Locate the cell with the specified text and output its [x, y] center coordinate. 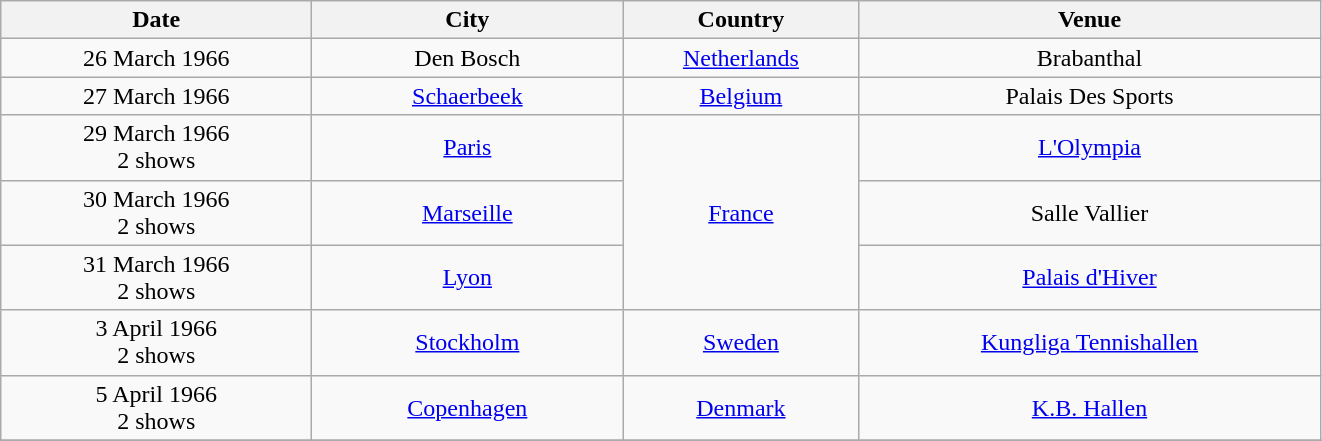
City [468, 20]
Den Bosch [468, 58]
27 March 1966 [156, 96]
L'Olympia [1090, 148]
Denmark [741, 408]
Date [156, 20]
Stockholm [468, 342]
Paris [468, 148]
Country [741, 20]
Salle Vallier [1090, 212]
Kungliga Tennishallen [1090, 342]
Lyon [468, 278]
Marseille [468, 212]
Schaerbeek [468, 96]
Palais d'Hiver [1090, 278]
Belgium [741, 96]
Palais Des Sports [1090, 96]
K.B. Hallen [1090, 408]
France [741, 212]
5 April 19662 shows [156, 408]
Netherlands [741, 58]
30 March 19662 shows [156, 212]
3 April 19662 shows [156, 342]
Sweden [741, 342]
Copenhagen [468, 408]
26 March 1966 [156, 58]
29 March 19662 shows [156, 148]
31 March 19662 shows [156, 278]
Brabanthal [1090, 58]
Venue [1090, 20]
